Provide the (X, Y) coordinate of the cell's center where the given text is located.  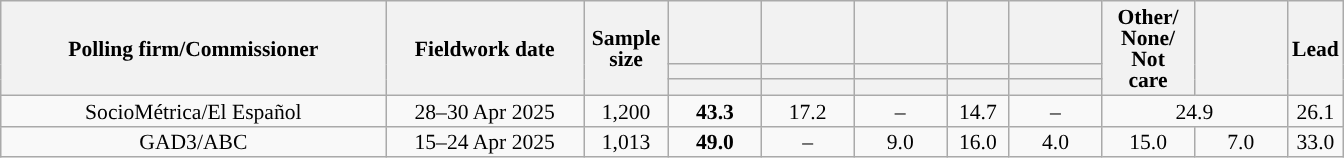
15.0 (1148, 142)
Fieldwork date (485, 48)
Other/None/Notcare (1148, 48)
28–30 Apr 2025 (485, 110)
15–24 Apr 2025 (485, 142)
16.0 (978, 142)
49.0 (716, 142)
33.0 (1316, 142)
43.3 (716, 110)
14.7 (978, 110)
GAD3/ABC (194, 142)
Polling firm/Commissioner (194, 48)
26.1 (1316, 110)
SocioMétrica/El Español (194, 110)
1,013 (626, 142)
Sample size (626, 48)
1,200 (626, 110)
24.9 (1194, 110)
4.0 (1056, 142)
9.0 (900, 142)
7.0 (1240, 142)
Lead (1316, 48)
17.2 (808, 110)
